Provide the (x, y) coordinate of the cell's center where the given text is located.  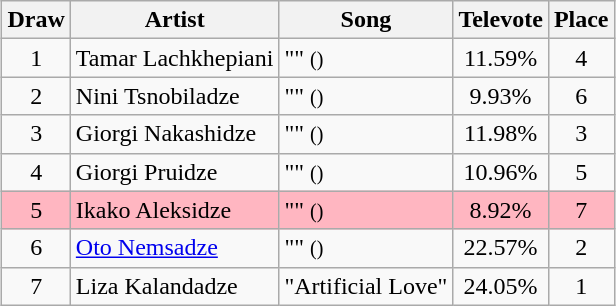
Place (581, 20)
Draw (36, 20)
8.92% (500, 210)
Song (366, 20)
Televote (500, 20)
Oto Nemsadze (174, 248)
10.96% (500, 172)
24.05% (500, 286)
Giorgi Pruidze (174, 172)
Artist (174, 20)
22.57% (500, 248)
Giorgi Nakashidze (174, 134)
Ikako Aleksidze (174, 210)
Nini Tsnobiladze (174, 96)
"Artificial Love" (366, 286)
Liza Kalandadze (174, 286)
Tamar Lachkhepiani (174, 58)
11.59% (500, 58)
11.98% (500, 134)
9.93% (500, 96)
